Return (x, y) of the center of cell containing provided text 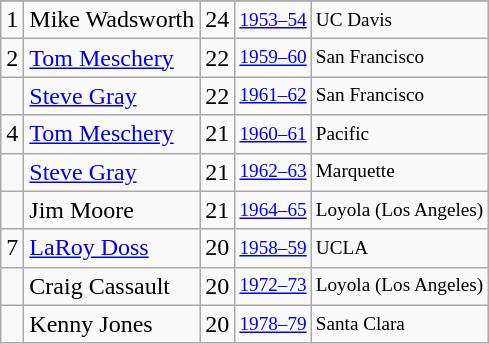
1959–60 (273, 58)
1953–54 (273, 20)
LaRoy Doss (112, 248)
1961–62 (273, 96)
UCLA (400, 248)
Marquette (400, 172)
1 (12, 20)
1962–63 (273, 172)
1972–73 (273, 286)
Kenny Jones (112, 324)
Jim Moore (112, 210)
Craig Cassault (112, 286)
1978–79 (273, 324)
1964–65 (273, 210)
Mike Wadsworth (112, 20)
Santa Clara (400, 324)
24 (218, 20)
UC Davis (400, 20)
Pacific (400, 134)
4 (12, 134)
7 (12, 248)
1958–59 (273, 248)
1960–61 (273, 134)
2 (12, 58)
